Identify which cell holds the provided text, then report its (x, y) central coordinate. 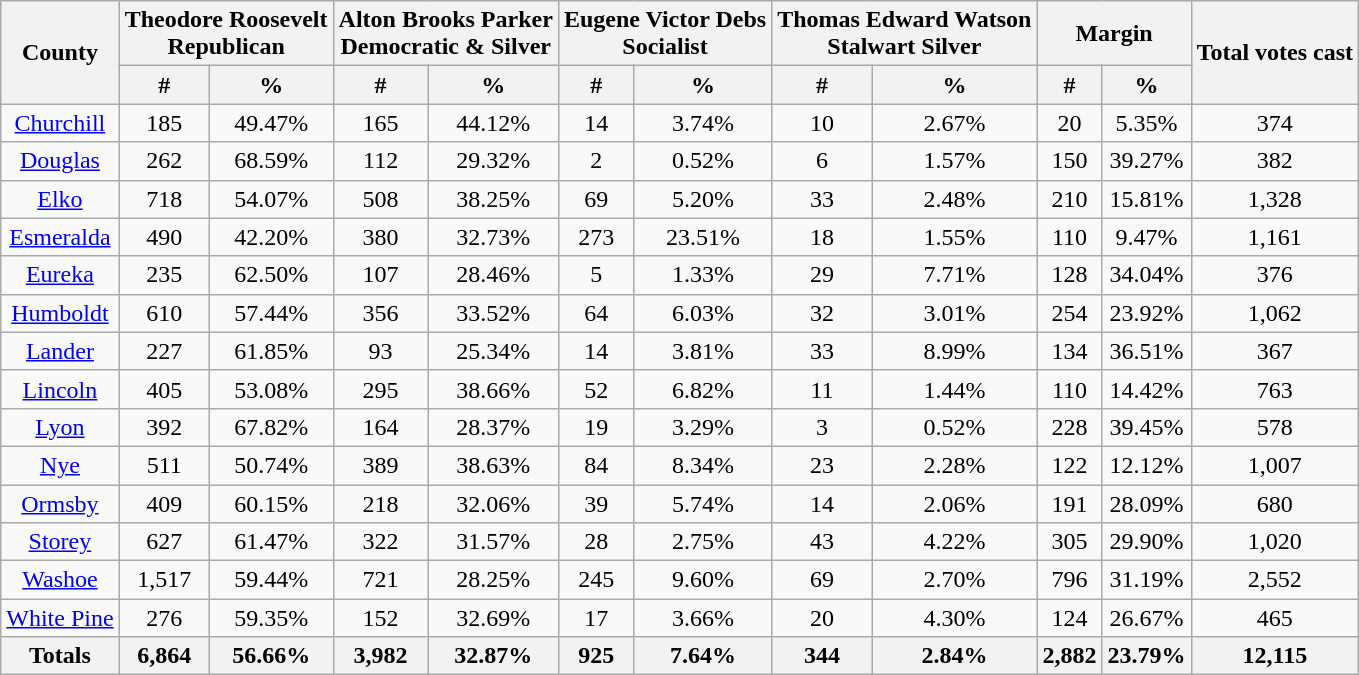
23.51% (702, 237)
49.47% (271, 123)
39.27% (1146, 161)
28.37% (493, 427)
Lyon (60, 427)
511 (164, 465)
White Pine (60, 618)
191 (1070, 503)
2,552 (1275, 580)
34.04% (1146, 275)
67.82% (271, 427)
165 (380, 123)
2 (596, 161)
3.81% (702, 351)
38.25% (493, 199)
134 (1070, 351)
367 (1275, 351)
23.92% (1146, 313)
2.48% (954, 199)
235 (164, 275)
Alton Brooks ParkerDemocratic & Silver (446, 34)
185 (164, 123)
14.42% (1146, 389)
124 (1070, 618)
2.28% (954, 465)
721 (380, 580)
796 (1070, 580)
93 (380, 351)
Lander (60, 351)
680 (1275, 503)
925 (596, 656)
128 (1070, 275)
322 (380, 542)
152 (380, 618)
Theodore RooseveltRepublican (226, 34)
1,020 (1275, 542)
295 (380, 389)
59.35% (271, 618)
2,882 (1070, 656)
465 (1275, 618)
County (60, 52)
112 (380, 161)
53.08% (271, 389)
1,328 (1275, 199)
17 (596, 618)
210 (1070, 199)
12,115 (1275, 656)
31.19% (1146, 580)
276 (164, 618)
29.90% (1146, 542)
1.55% (954, 237)
218 (380, 503)
1,517 (164, 580)
39.45% (1146, 427)
356 (380, 313)
38.66% (493, 389)
6.03% (702, 313)
107 (380, 275)
28.25% (493, 580)
3.01% (954, 313)
405 (164, 389)
36.51% (1146, 351)
57.44% (271, 313)
3.66% (702, 618)
6.82% (702, 389)
3,982 (380, 656)
52 (596, 389)
28.46% (493, 275)
490 (164, 237)
26.67% (1146, 618)
Ormsby (60, 503)
28 (596, 542)
Margin (1114, 34)
344 (822, 656)
Lincoln (60, 389)
11 (822, 389)
32.73% (493, 237)
5.74% (702, 503)
68.59% (271, 161)
64 (596, 313)
25.34% (493, 351)
122 (1070, 465)
164 (380, 427)
Nye (60, 465)
627 (164, 542)
254 (1070, 313)
3.29% (702, 427)
7.71% (954, 275)
718 (164, 199)
763 (1275, 389)
32.06% (493, 503)
39 (596, 503)
Total votes cast (1275, 52)
33.52% (493, 313)
508 (380, 199)
1.57% (954, 161)
5.35% (1146, 123)
228 (1070, 427)
2.67% (954, 123)
38.63% (493, 465)
610 (164, 313)
32.69% (493, 618)
62.50% (271, 275)
42.20% (271, 237)
18 (822, 237)
3.74% (702, 123)
8.99% (954, 351)
Elko (60, 199)
150 (1070, 161)
1.44% (954, 389)
44.12% (493, 123)
54.07% (271, 199)
1,062 (1275, 313)
3 (822, 427)
59.44% (271, 580)
2.75% (702, 542)
Washoe (60, 580)
Totals (60, 656)
9.47% (1146, 237)
262 (164, 161)
32.87% (493, 656)
2.06% (954, 503)
382 (1275, 161)
4.22% (954, 542)
84 (596, 465)
23 (822, 465)
29 (822, 275)
61.47% (271, 542)
6,864 (164, 656)
19 (596, 427)
31.57% (493, 542)
2.84% (954, 656)
273 (596, 237)
Eureka (60, 275)
392 (164, 427)
29.32% (493, 161)
Storey (60, 542)
8.34% (702, 465)
23.79% (1146, 656)
2.70% (954, 580)
Thomas Edward WatsonStalwart Silver (904, 34)
380 (380, 237)
305 (1070, 542)
50.74% (271, 465)
5.20% (702, 199)
374 (1275, 123)
60.15% (271, 503)
Eugene Victor DebsSocialist (664, 34)
Humboldt (60, 313)
6 (822, 161)
389 (380, 465)
15.81% (1146, 199)
43 (822, 542)
578 (1275, 427)
9.60% (702, 580)
5 (596, 275)
28.09% (1146, 503)
245 (596, 580)
1,007 (1275, 465)
376 (1275, 275)
7.64% (702, 656)
409 (164, 503)
10 (822, 123)
4.30% (954, 618)
56.66% (271, 656)
Esmeralda (60, 237)
227 (164, 351)
Douglas (60, 161)
32 (822, 313)
Churchill (60, 123)
12.12% (1146, 465)
1,161 (1275, 237)
61.85% (271, 351)
1.33% (702, 275)
